Scan for the cell matching the given text and deliver its [X, Y] coordinate at center. 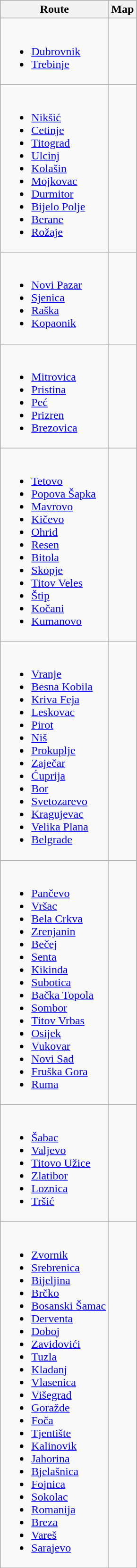
Route [55, 9]
VranjeBesna KobilaKriva FejaLeskovacPirotNišProkupljeZaječarĆuprijaBorSvetozarevoKragujevacVelika PlanaBelgrade [55, 751]
Map [123, 9]
PančevoVršacBela CrkvaZrenjaninBečejSentaKikindaSuboticaBačka TopolaSomborTitov VrbasOsijekVukovarNovi SadFruška GoraRuma [55, 982]
Novi PazarSjenicaRaškaKopaonik [55, 298]
ŠabacValjevoTitovo UžiceZlatiborLoznicaTršić [55, 1163]
NikšićCetinjeTitogradUlcinjKolašinMojkovacDurmitorBijelo PoljeBeraneRožaje [55, 168]
MitrovicaPristinaPećPrizrenBrezovica [55, 396]
TetovoPopova ŠapkaMavrovoKičevoOhridResenBitolaSkopjeTitov VelesŠtipKočaniKumanovo [55, 545]
DubrovnikTrebinje [55, 51]
